Capture the cell that displays the provided text and extract its [x, y] central coordinate. 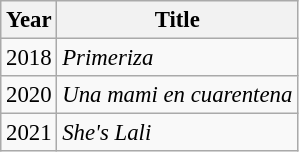
2020 [29, 95]
She's Lali [178, 133]
Primeriza [178, 58]
Title [178, 20]
2018 [29, 58]
Una mami en cuarentena [178, 95]
Year [29, 20]
2021 [29, 133]
